Search for the cell housing the specified text and yield its (x, y) center coordinate. 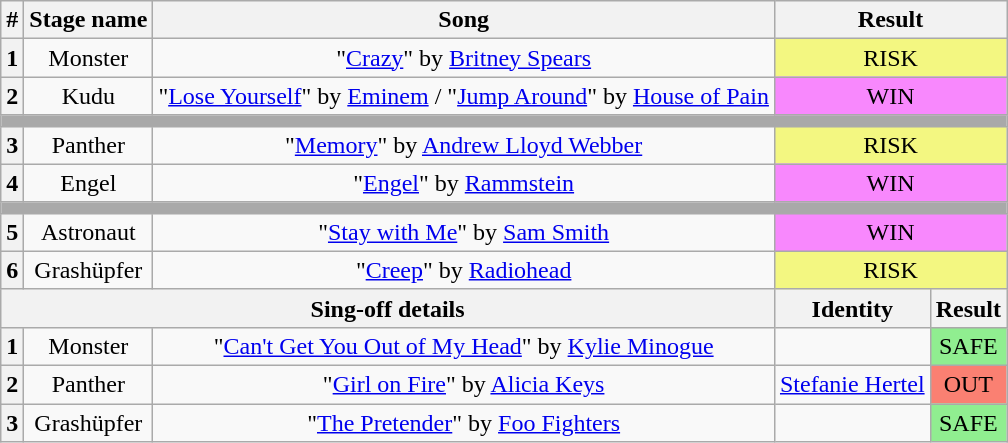
Engel (88, 183)
"The Pretender" by Foo Fighters (464, 423)
"Stay with Me" by Sam Smith (464, 232)
Identity (852, 308)
"Engel" by Rammstein (464, 183)
Kudu (88, 96)
Stefanie Hertel (852, 384)
"Creep" by Radiohead (464, 270)
5 (12, 232)
"Can't Get You Out of My Head" by Kylie Minogue (464, 346)
Astronaut (88, 232)
Song (464, 20)
"Memory" by Andrew Lloyd Webber (464, 145)
OUT (968, 384)
# (12, 20)
"Girl on Fire" by Alicia Keys (464, 384)
"Crazy" by Britney Spears (464, 58)
6 (12, 270)
4 (12, 183)
Sing-off details (388, 308)
Stage name (88, 20)
"Lose Yourself" by Eminem / "Jump Around" by House of Pain (464, 96)
